For the text-containing cell, return its midpoint in (X, Y) coordinate format. 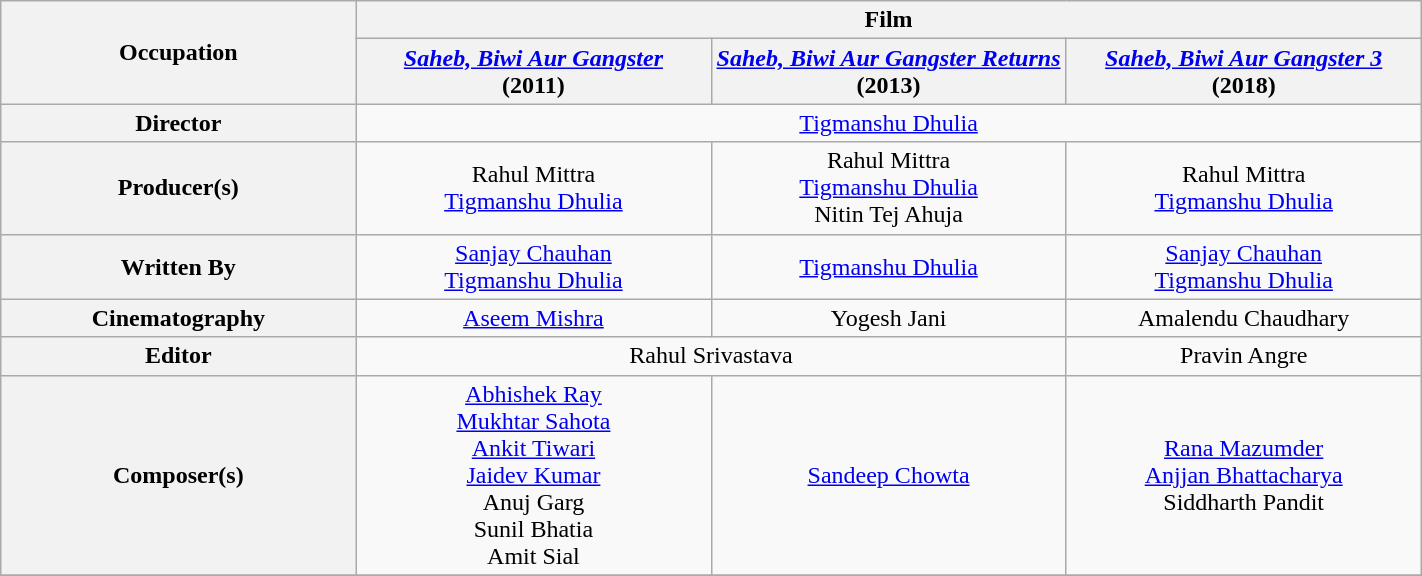
Yogesh Jani (888, 318)
Pravin Angre (1244, 356)
Rahul Mittra Tigmanshu Dhulia Nitin Tej Ahuja (888, 188)
Director (178, 123)
Saheb, Biwi Aur Gangster (2011) (534, 72)
Written By (178, 266)
Sandeep Chowta (888, 475)
Cinematography (178, 318)
Saheb, Biwi Aur Gangster 3(2018) (1244, 72)
Rahul Srivastava (711, 356)
Abhishek RayMukhtar SahotaAnkit TiwariJaidev KumarAnuj GargSunil BhatiaAmit Sial (534, 475)
Amalendu Chaudhary (1244, 318)
Editor (178, 356)
Composer(s) (178, 475)
Aseem Mishra (534, 318)
Occupation (178, 52)
Film (888, 20)
Saheb, Biwi Aur Gangster Returns (2013) (888, 72)
Rana Mazumder Anjjan BhattacharyaSiddharth Pandit (1244, 475)
Producer(s) (178, 188)
